Capture the cell that displays the provided text and extract its (x, y) central coordinate. 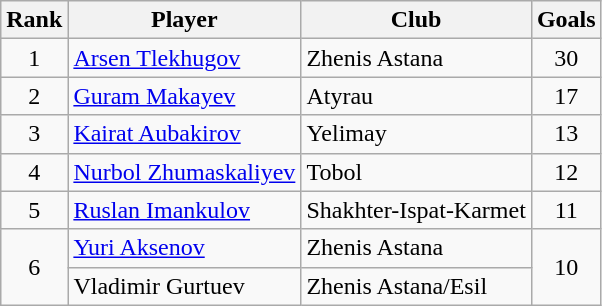
5 (34, 210)
Nurbol Zhumaskaliyev (184, 172)
17 (566, 96)
30 (566, 58)
12 (566, 172)
Kairat Aubakirov (184, 134)
1 (34, 58)
Tobol (416, 172)
Shakhter-Ispat-Karmet (416, 210)
Zhenis Astana/Esil (416, 286)
Arsen Tlekhugov (184, 58)
Club (416, 20)
13 (566, 134)
Goals (566, 20)
3 (34, 134)
Rank (34, 20)
Guram Makayev (184, 96)
10 (566, 267)
2 (34, 96)
6 (34, 267)
Yuri Aksenov (184, 248)
Atyrau (416, 96)
Yelimay (416, 134)
Vladimir Gurtuev (184, 286)
Player (184, 20)
Ruslan Imankulov (184, 210)
4 (34, 172)
11 (566, 210)
